Return (x, y) of the center of cell containing provided text 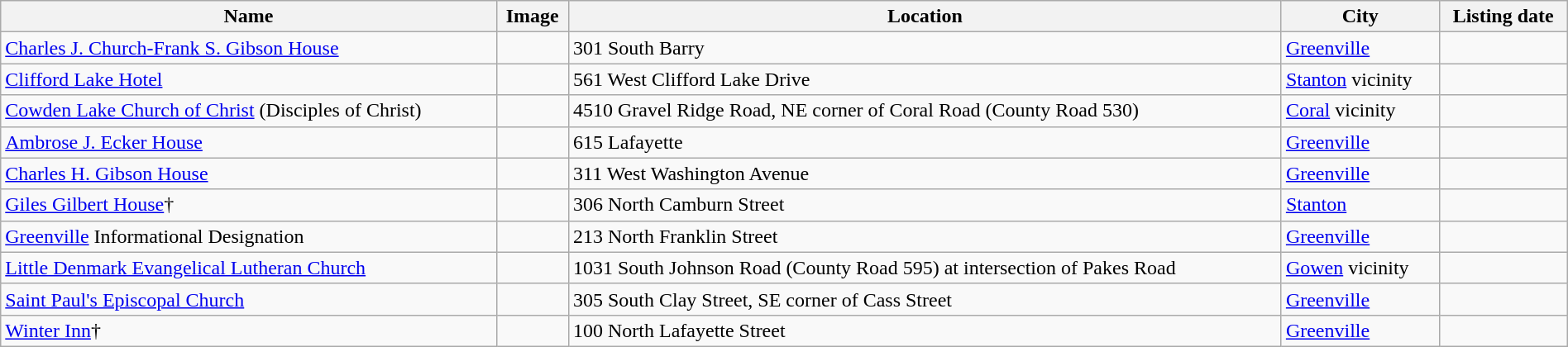
Location (925, 17)
Charles H. Gibson House (248, 173)
305 South Clay Street, SE corner of Cass Street (925, 299)
306 North Camburn Street (925, 205)
Giles Gilbert House† (248, 205)
Stanton vicinity (1360, 79)
100 North Lafayette Street (925, 330)
Ambrose J. Ecker House (248, 142)
Clifford Lake Hotel (248, 79)
Saint Paul's Episcopal Church (248, 299)
Cowden Lake Church of Christ (Disciples of Christ) (248, 111)
1031 South Johnson Road (County Road 595) at intersection of Pakes Road (925, 268)
Winter Inn† (248, 330)
301 South Barry (925, 48)
Charles J. Church-Frank S. Gibson House (248, 48)
Name (248, 17)
Image (533, 17)
311 West Washington Avenue (925, 173)
Listing date (1503, 17)
Gowen vicinity (1360, 268)
4510 Gravel Ridge Road, NE corner of Coral Road (County Road 530) (925, 111)
615 Lafayette (925, 142)
Greenville Informational Designation (248, 236)
Little Denmark Evangelical Lutheran Church (248, 268)
Stanton (1360, 205)
Coral vicinity (1360, 111)
561 West Clifford Lake Drive (925, 79)
213 North Franklin Street (925, 236)
City (1360, 17)
